Output the [X, Y] coordinate of the center of the cell containing the given text.  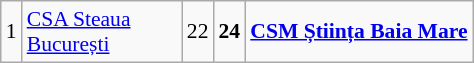
22 [198, 32]
1 [12, 32]
CSA Steaua București [102, 32]
CSM Știința Baia Mare [358, 32]
24 [230, 32]
